Scan for the cell matching the given text and deliver its [x, y] coordinate at center. 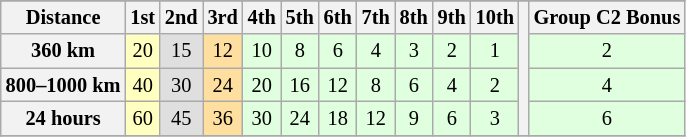
10 [262, 51]
15 [182, 51]
7th [376, 17]
1 [495, 51]
2nd [182, 17]
45 [182, 118]
18 [338, 118]
4th [262, 17]
60 [142, 118]
360 km [64, 51]
6th [338, 17]
Group C2 Bonus [608, 17]
3rd [223, 17]
9 [414, 118]
16 [300, 85]
Distance [64, 17]
800–1000 km [64, 85]
5th [300, 17]
36 [223, 118]
24 hours [64, 118]
8th [414, 17]
10th [495, 17]
40 [142, 85]
9th [452, 17]
1st [142, 17]
